Scan for the cell matching the given text and deliver its (X, Y) coordinate at center. 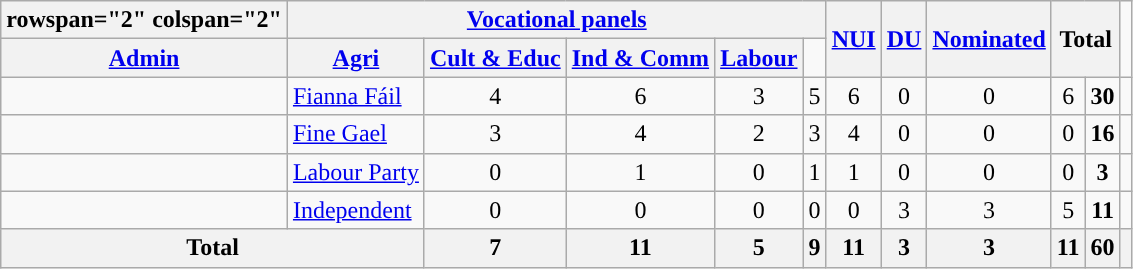
30 (1102, 96)
7 (495, 248)
Labour Party (356, 172)
DU (904, 39)
rowspan="2" colspan="2" (144, 20)
Independent (356, 210)
NUI (854, 39)
16 (1102, 134)
Labour (759, 58)
Ind & Comm (640, 58)
Vocational panels (556, 20)
2 (759, 134)
Cult & Educ (495, 58)
9 (814, 248)
Nominated (989, 39)
Agri (356, 58)
Fine Gael (356, 134)
60 (1102, 248)
Fianna Fáil (356, 96)
Admin (144, 58)
